Scan for the cell matching the given text and deliver its (x, y) coordinate at center. 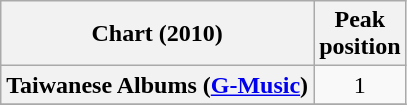
1 (360, 85)
Chart (2010) (158, 34)
Peakposition (360, 34)
Taiwanese Albums (G-Music) (158, 85)
